Locate the cell with the specified text and output its [X, Y] center coordinate. 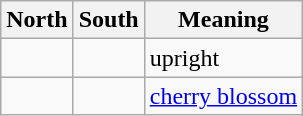
Meaning [223, 20]
cherry blossom [223, 96]
upright [223, 58]
North [37, 20]
South [108, 20]
